Detect which cell encompasses the target text, then output its [X, Y] center coordinate. 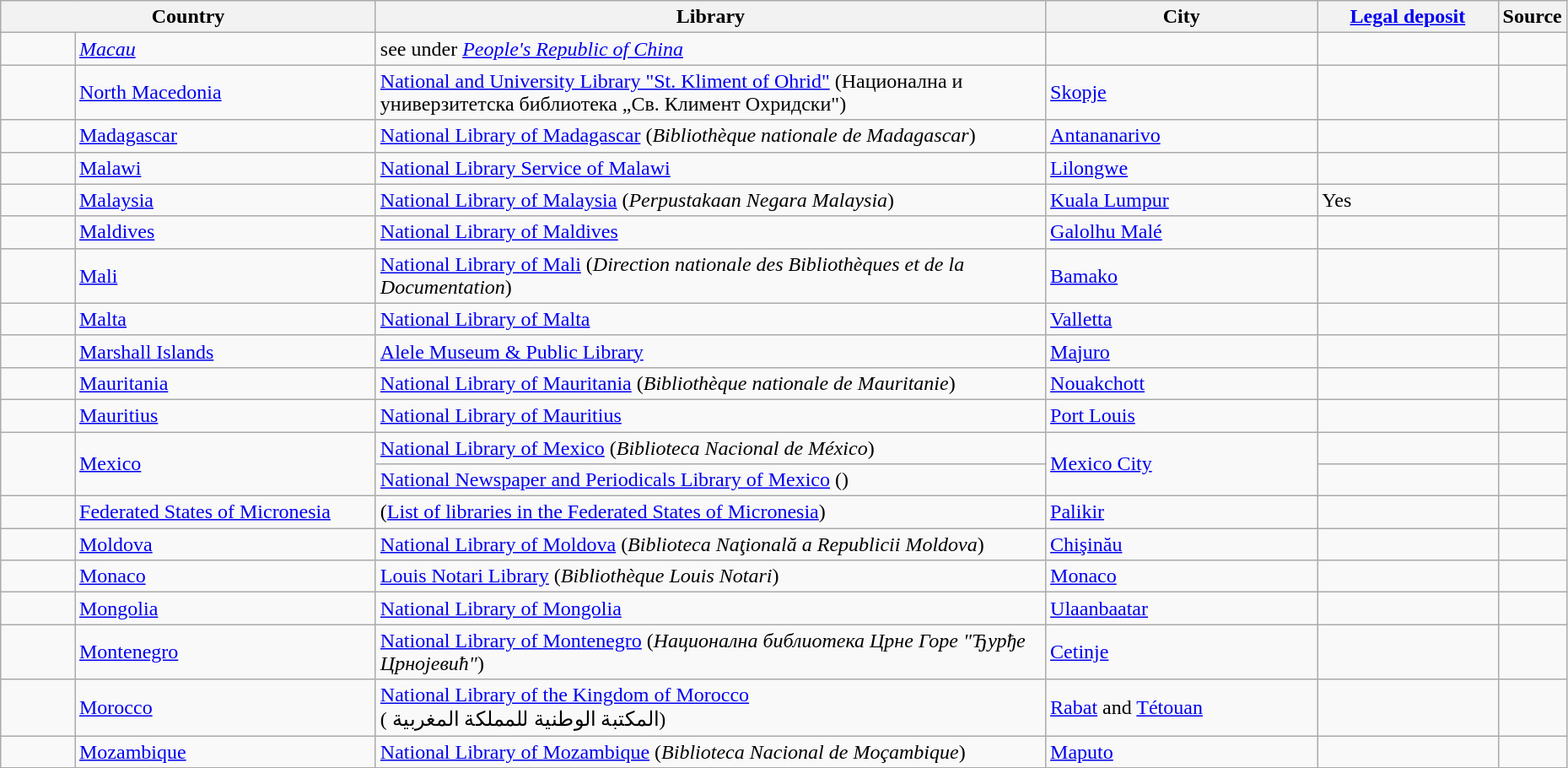
Valletta [1182, 319]
Mexico City [1182, 464]
Majuro [1182, 351]
National Library of Maldives [710, 232]
National Library of Mauritius [710, 415]
Madagascar [224, 136]
Bamako [1182, 275]
Library [710, 17]
Morocco [224, 707]
Yes [1408, 200]
National Library of Moldova (Biblioteca Naţională a Republicii Moldova) [710, 544]
Mexico [224, 464]
Mauritania [224, 383]
Mauritius [224, 415]
Malta [224, 319]
Port Louis [1182, 415]
Galolhu Malé [1182, 232]
Rabat and Tétouan [1182, 707]
National Library of Mauritania (Bibliothèque nationale de Mauritanie) [710, 383]
Malaysia [224, 200]
Source [1532, 17]
Mali [224, 275]
Palikir [1182, 512]
Skopje [1182, 93]
National Library of Mali (Direction nationale des Bibliothèques et de la Documentation) [710, 275]
Alele Museum & Public Library [710, 351]
Ulaanbaatar [1182, 608]
Moldova [224, 544]
Louis Notari Library (Bibliothèque Louis Notari) [710, 576]
Malawi [224, 168]
Federated States of Micronesia [224, 512]
Montenegro [224, 652]
Country [189, 17]
National Library of Mexico (Biblioteca Nacional de México) [710, 448]
Mozambique [224, 752]
Kuala Lumpur [1182, 200]
Macau [224, 49]
National Newspaper and Periodicals Library of Mexico () [710, 480]
National Library of Malaysia (Perpustakaan Negara Malaysia) [710, 200]
see under People's Republic of China [710, 49]
National Library Service of Malawi [710, 168]
City [1182, 17]
North Macedonia [224, 93]
National Library of Mozambique (Biblioteca Nacional de Moçambique) [710, 752]
Legal deposit [1408, 17]
Mongolia [224, 608]
Cetinje [1182, 652]
Maputo [1182, 752]
(List of libraries in the Federated States of Micronesia) [710, 512]
Chişinău [1182, 544]
National and University Library "St. Kliment of Ohrid" (Национална и универзитетска библиотека „Св. Климент Охридски") [710, 93]
Antananarivo [1182, 136]
National Library of Madagascar (Bibliothèque nationale de Madagascar) [710, 136]
National Library of the Kingdom of Morocco ( المكتبة الوطنية للمملكة المغربية) [710, 707]
National Library of Montenegro (Национална библиотека Црне Горе "Ђурђе Црнојевић") [710, 652]
National Library of Malta [710, 319]
Marshall Islands [224, 351]
National Library of Mongolia [710, 608]
Maldives [224, 232]
Nouakchott [1182, 383]
Lilongwe [1182, 168]
